Pinpoint the cell where the given text exists, returning its (X, Y) midpoint coordinate. 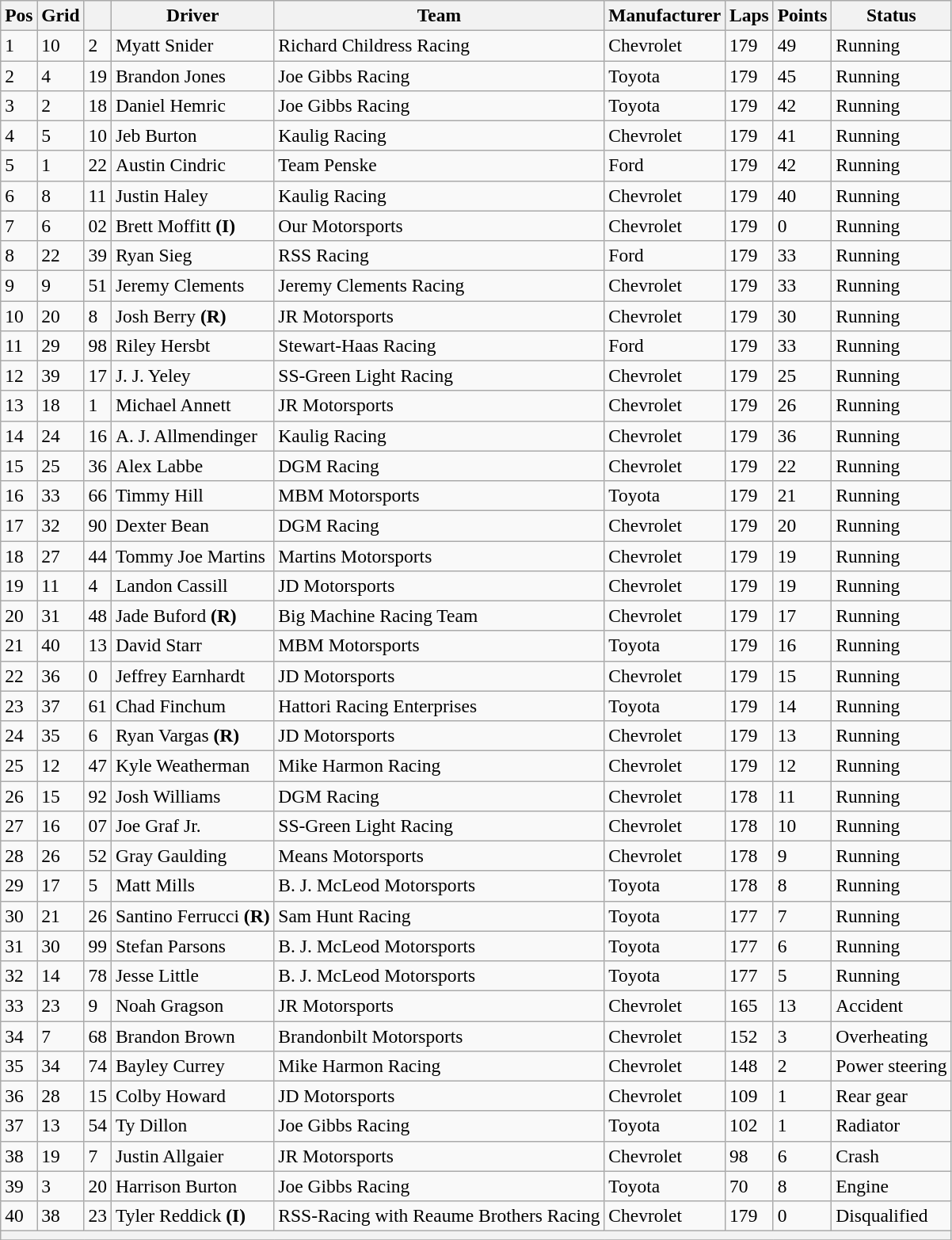
Noah Gragson (192, 1005)
Crash (892, 1156)
Jade Buford (R) (192, 616)
52 (97, 856)
Laps (749, 15)
47 (97, 765)
Radiator (892, 1126)
Manufacturer (665, 15)
165 (749, 1005)
Engine (892, 1186)
Sam Hunt Racing (439, 916)
78 (97, 975)
148 (749, 1066)
Josh Williams (192, 796)
Points (802, 15)
Kyle Weatherman (192, 765)
Means Motorsports (439, 856)
Alex Labbe (192, 466)
Colby Howard (192, 1096)
51 (97, 285)
68 (97, 1036)
109 (749, 1096)
Brandon Jones (192, 75)
Big Machine Racing Team (439, 616)
Brandonbilt Motorsports (439, 1036)
70 (749, 1186)
David Starr (192, 646)
Status (892, 15)
Daniel Hemric (192, 105)
RSS Racing (439, 255)
Harrison Burton (192, 1186)
99 (97, 946)
49 (802, 45)
Ryan Sieg (192, 255)
Jeffrey Earnhardt (192, 676)
Driver (192, 15)
Riley Hersbt (192, 345)
Richard Childress Racing (439, 45)
Rear gear (892, 1096)
Justin Haley (192, 196)
Bayley Currey (192, 1066)
74 (97, 1066)
Jesse Little (192, 975)
Brett Moffitt (I) (192, 226)
Overheating (892, 1036)
Power steering (892, 1066)
90 (97, 525)
Disqualified (892, 1215)
Michael Annett (192, 406)
Accident (892, 1005)
J. J. Yeley (192, 376)
RSS-Racing with Reaume Brothers Racing (439, 1215)
Austin Cindric (192, 166)
Stewart-Haas Racing (439, 345)
Chad Finchum (192, 706)
61 (97, 706)
Jeremy Clements Racing (439, 285)
48 (97, 616)
44 (97, 555)
Joe Graf Jr. (192, 826)
02 (97, 226)
Brandon Brown (192, 1036)
Santino Ferrucci (R) (192, 916)
Team Penske (439, 166)
Ryan Vargas (R) (192, 735)
Justin Allgaier (192, 1156)
A. J. Allmendinger (192, 436)
Josh Berry (R) (192, 315)
Stefan Parsons (192, 946)
Team (439, 15)
Hattori Racing Enterprises (439, 706)
Gray Gaulding (192, 856)
Tyler Reddick (I) (192, 1215)
Timmy Hill (192, 495)
45 (802, 75)
152 (749, 1036)
Landon Cassill (192, 586)
Ty Dillon (192, 1126)
07 (97, 826)
102 (749, 1126)
Grid (60, 15)
Matt Mills (192, 886)
Jeremy Clements (192, 285)
Our Motorsports (439, 226)
Pos (19, 15)
Martins Motorsports (439, 555)
92 (97, 796)
Tommy Joe Martins (192, 555)
Myatt Snider (192, 45)
41 (802, 135)
Dexter Bean (192, 525)
66 (97, 495)
54 (97, 1126)
Jeb Burton (192, 135)
